Return (x, y) of the center of cell containing provided text 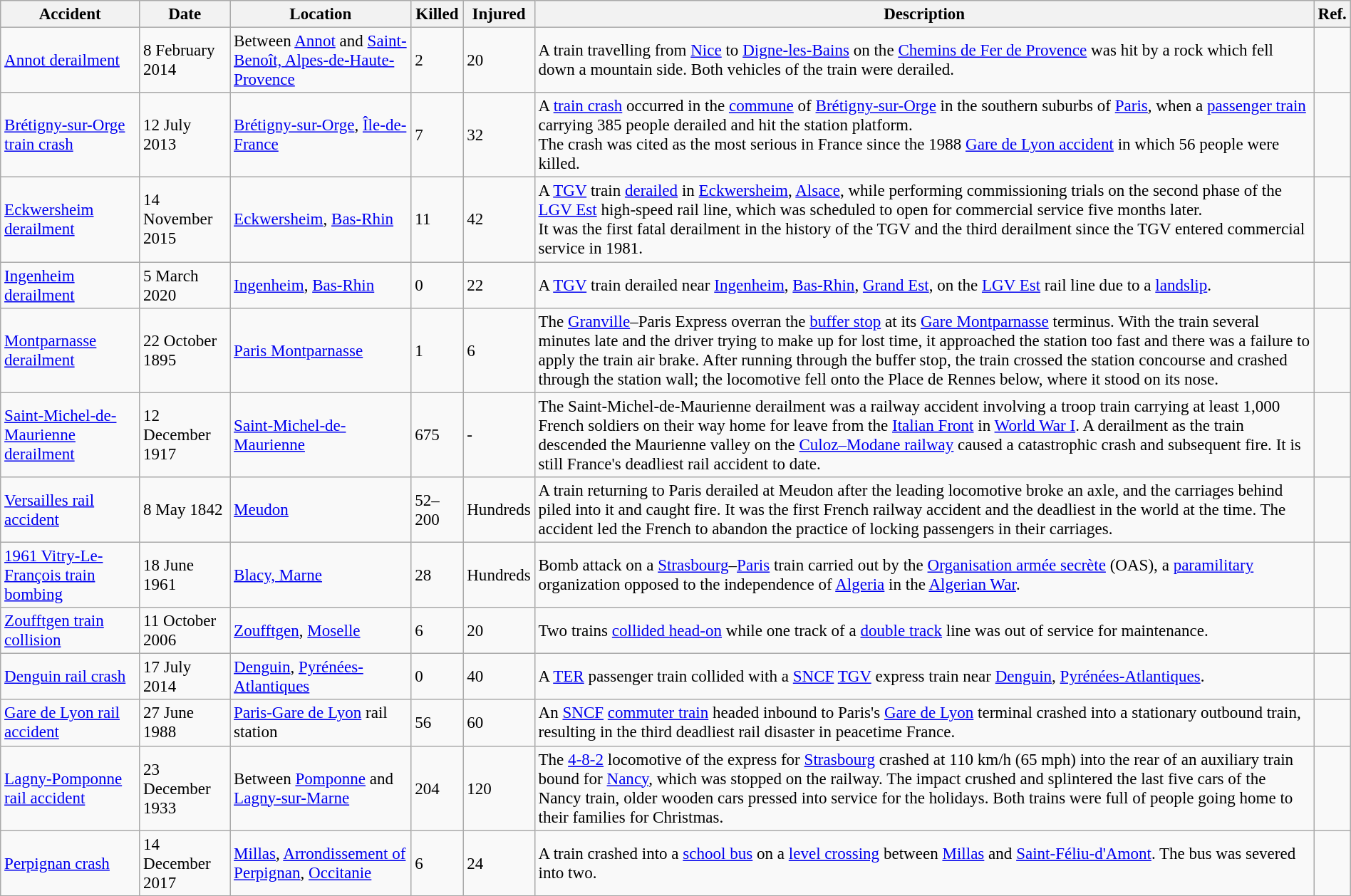
Between Pomponne and Lagny-sur-Marne (321, 788)
Zoufftgen, Moselle (321, 631)
Date (185, 14)
42 (499, 219)
23 December 1933 (185, 788)
Eckwersheim, Bas-Rhin (321, 219)
Location (321, 14)
Paris Montparnasse (321, 350)
Versailles rail accident (70, 510)
Denguin rail crash (70, 677)
Accident (70, 14)
675 (438, 434)
Eckwersheim derailment (70, 219)
Denguin, Pyrénées-Atlantiques (321, 677)
52–200 (438, 510)
Gare de Lyon rail accident (70, 724)
204 (438, 788)
Millas, Arrondissement of Perpignan, Occitanie (321, 863)
Saint-Michel-de-Maurienne (321, 434)
11 (438, 219)
Saint-Michel-de-Maurienne derailment (70, 434)
A TER passenger train collided with a SNCF TGV express train near Denguin, Pyrénées-Atlantiques. (924, 677)
Between Annot and Saint-Benoît, Alpes-de-Haute-Provence (321, 61)
1 (438, 350)
120 (499, 788)
12 December 1917 (185, 434)
Zoufftgen train collision (70, 631)
Lagny-Pomponne rail accident (70, 788)
Blacy, Marne (321, 575)
A train crashed into a school bus on a level crossing between Millas and Saint-Féliu-d'Amont. The bus was severed into two. (924, 863)
7 (438, 135)
24 (499, 863)
56 (438, 724)
12 July 2013 (185, 135)
- (499, 434)
28 (438, 575)
Description (924, 14)
Montparnasse derailment (70, 350)
Brétigny-sur-Orge train crash (70, 135)
Killed (438, 14)
Perpignan crash (70, 863)
18 June 1961 (185, 575)
2 (438, 61)
Annot derailment (70, 61)
Paris-Gare de Lyon rail station (321, 724)
5 March 2020 (185, 285)
Injured (499, 14)
22 October 1895 (185, 350)
Brétigny-sur-Orge, Île-de-France (321, 135)
Ingenheim, Bas-Rhin (321, 285)
Meudon (321, 510)
8 February 2014 (185, 61)
60 (499, 724)
14 November 2015 (185, 219)
27 June 1988 (185, 724)
Ref. (1332, 14)
14 December 2017 (185, 863)
11 October 2006 (185, 631)
32 (499, 135)
1961 Vitry-Le-François train bombing (70, 575)
8 May 1842 (185, 510)
Two trains collided head-on while one track of a double track line was out of service for maintenance. (924, 631)
22 (499, 285)
Ingenheim derailment (70, 285)
40 (499, 677)
A TGV train derailed near Ingenheim, Bas-Rhin, Grand Est, on the LGV Est rail line due to a landslip. (924, 285)
17 July 2014 (185, 677)
